Scan for the cell matching the given text and deliver its [X, Y] coordinate at center. 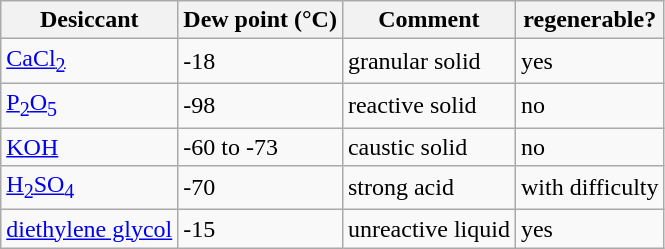
KOH [90, 147]
CaCl2 [90, 61]
with difficulty [590, 188]
-18 [260, 61]
Dew point (°C) [260, 20]
-60 to -73 [260, 147]
caustic solid [428, 147]
reactive solid [428, 105]
Comment [428, 20]
granular solid [428, 61]
-98 [260, 105]
unreactive liquid [428, 229]
strong acid [428, 188]
-70 [260, 188]
regenerable? [590, 20]
Desiccant [90, 20]
P2O5 [90, 105]
H2SO4 [90, 188]
diethylene glycol [90, 229]
-15 [260, 229]
